Detect which cell encompasses the target text, then output its (X, Y) center coordinate. 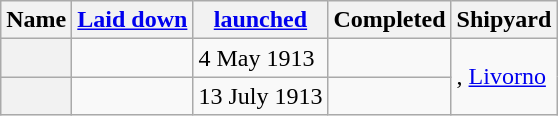
Shipyard (504, 20)
Completed (390, 20)
Name (36, 20)
13 July 1913 (260, 96)
Laid down (132, 20)
launched (260, 20)
4 May 1913 (260, 58)
, Livorno (504, 77)
